Return (X, Y) of the center of cell containing provided text 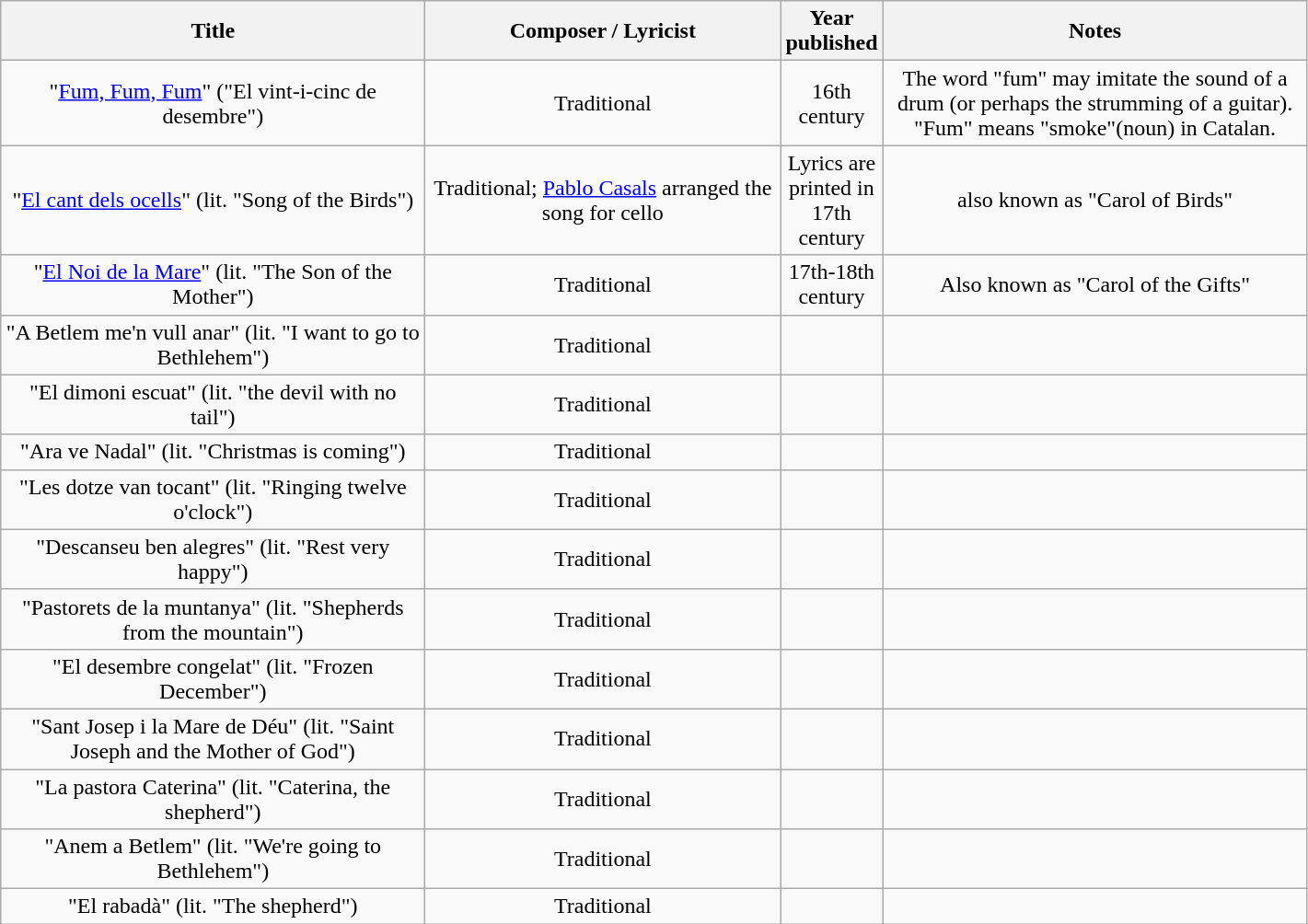
The word "fum" may imitate the sound of a drum (or perhaps the strumming of a guitar). "Fum" means "smoke"(noun) in Catalan. (1095, 103)
"El cant dels ocells" (lit. "Song of the Birds") (214, 201)
Also known as "Carol of the Gifts" (1095, 285)
"Les dotze van tocant" (lit. "Ringing twelve o'clock") (214, 499)
"Pastorets de la muntanya" (lit. "Shepherds from the mountain") (214, 618)
"El Noi de la Mare" (lit. "The Son of the Mother") (214, 285)
Notes (1095, 31)
"Sant Josep i la Mare de Déu" (lit. "Saint Joseph and the Mother of God") (214, 738)
"Descanseu ben alegres" (lit. "Rest very happy") (214, 560)
"La pastora Caterina" (lit. "Caterina, the shepherd") (214, 799)
Composer / Lyricist (603, 31)
"Anem a Betlem" (lit. "We're going to Bethlehem") (214, 860)
Lyrics are printed in 17th century (832, 201)
"Fum, Fum, Fum" ("El vint-i-cinc de desembre") (214, 103)
"Ara ve Nadal" (lit. "Christmas is coming") (214, 452)
"El dimoni escuat" (lit. "the devil with no tail") (214, 405)
"A Betlem me'n vull anar" (lit. "I want to go to Bethlehem") (214, 344)
Year published (832, 31)
Title (214, 31)
"El rabadà" (lit. "The shepherd") (214, 907)
also known as "Carol of Birds" (1095, 201)
16th century (832, 103)
"El desembre congelat" (lit. "Frozen December") (214, 679)
Traditional; Pablo Casals arranged the song for cello (603, 201)
17th-18th century (832, 285)
